Return the (x, y) coordinate for the center point of the cell that contains the specified text.  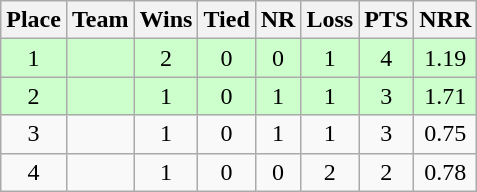
Loss (330, 20)
Team (100, 20)
Tied (226, 20)
0.75 (446, 134)
NR (278, 20)
1.71 (446, 96)
1.19 (446, 58)
NRR (446, 20)
0.78 (446, 172)
Place (34, 20)
Wins (166, 20)
PTS (386, 20)
